Detect which cell encompasses the target text, then output its [X, Y] center coordinate. 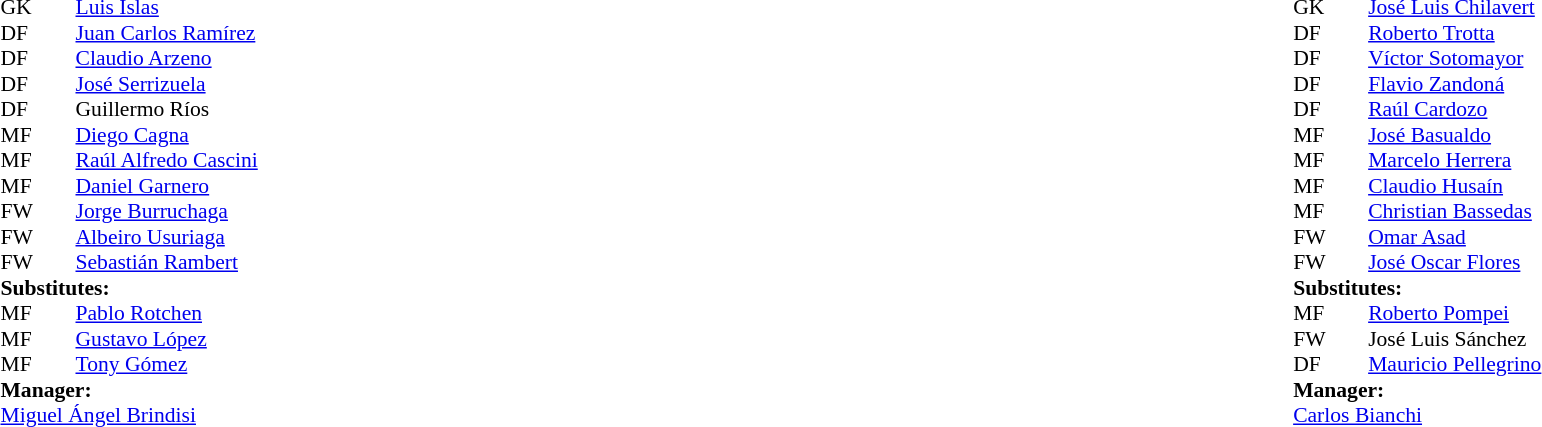
Tony Gómez [167, 365]
Juan Carlos Ramírez [167, 33]
Víctor Sotomayor [1454, 59]
Raúl Alfredo Cascini [167, 161]
José Serrizuela [167, 84]
José Basualdo [1454, 135]
Guillermo Ríos [167, 109]
José Oscar Flores [1454, 263]
José Luis Sánchez [1454, 339]
Daniel Garnero [167, 186]
Jorge Burruchaga [167, 211]
Christian Bassedas [1454, 211]
Mauricio Pellegrino [1454, 365]
Diego Cagna [167, 135]
Claudio Arzeno [167, 59]
Claudio Husaín [1454, 186]
Roberto Pompei [1454, 313]
Gustavo López [167, 339]
Albeiro Usuriaga [167, 237]
Sebastián Rambert [167, 263]
Pablo Rotchen [167, 313]
Flavio Zandoná [1454, 84]
Omar Asad [1454, 237]
Marcelo Herrera [1454, 161]
Roberto Trotta [1454, 33]
Raúl Cardozo [1454, 109]
